Identify which cell holds the provided text, then report its [X, Y] central coordinate. 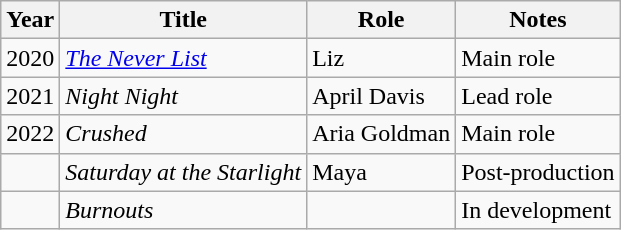
Burnouts [184, 210]
Night Night [184, 96]
Lead role [538, 96]
Aria Goldman [382, 134]
Crushed [184, 134]
Liz [382, 58]
Post-production [538, 172]
2022 [30, 134]
April Davis [382, 96]
Maya [382, 172]
Year [30, 20]
Role [382, 20]
The Never List [184, 58]
2021 [30, 96]
Saturday at the Starlight [184, 172]
2020 [30, 58]
In development [538, 210]
Notes [538, 20]
Title [184, 20]
